Return the (X, Y) coordinate for the center point of the cell that contains the specified text.  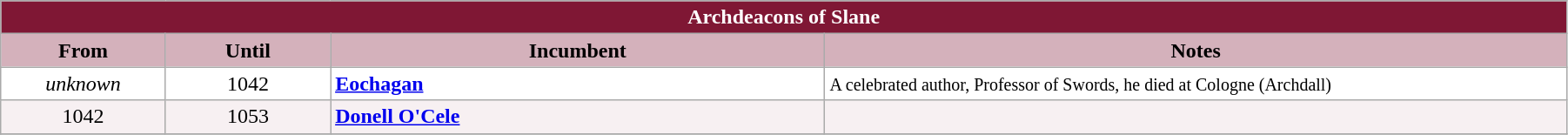
unknown (84, 84)
Notes (1196, 51)
Archdeacons of Slane (784, 17)
Until (247, 51)
1053 (247, 117)
A celebrated author, Professor of Swords, he died at Cologne (Archdall) (1196, 84)
Donell O'Cele (578, 117)
From (84, 51)
Incumbent (578, 51)
Eochagan (578, 84)
